Determine the (x, y) coordinate at the center of the cell enclosing the given text.  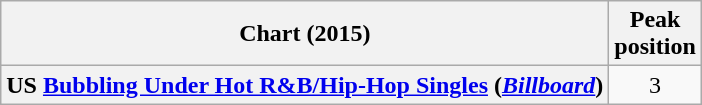
3 (655, 85)
Peakposition (655, 34)
US Bubbling Under Hot R&B/Hip-Hop Singles (Billboard) (305, 85)
Chart (2015) (305, 34)
